From the cell containing the given text, extract its center point as (X, Y) coordinate. 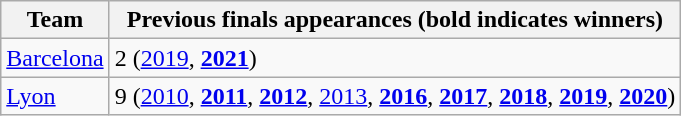
9 (2010, 2011, 2012, 2013, 2016, 2017, 2018, 2019, 2020) (395, 96)
Team (55, 20)
Barcelona (55, 58)
Previous finals appearances (bold indicates winners) (395, 20)
2 (2019, 2021) (395, 58)
Lyon (55, 96)
